Search for the cell housing the specified text and yield its [x, y] center coordinate. 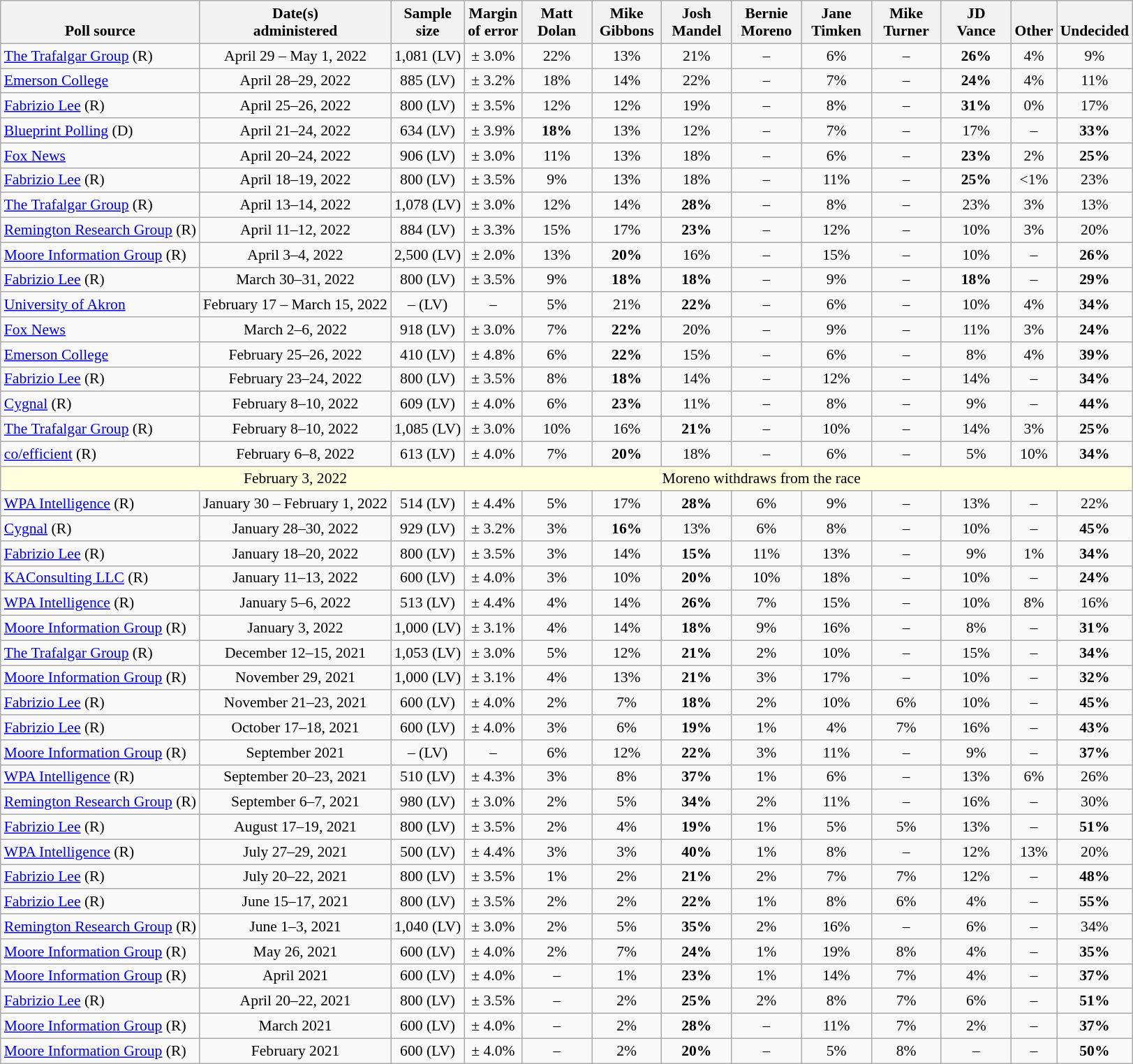
609 (LV) [427, 404]
Date(s)administered [295, 22]
Marginof error [493, 22]
<1% [1033, 180]
January 3, 2022 [295, 628]
March 2–6, 2022 [295, 330]
co/efficient (R) [101, 454]
32% [1095, 678]
November 29, 2021 [295, 678]
Samplesize [427, 22]
BernieMoreno [767, 22]
1,081 (LV) [427, 56]
± 3.3% [493, 230]
January 18–20, 2022 [295, 554]
980 (LV) [427, 802]
885 (LV) [427, 81]
March 30–31, 2022 [295, 280]
± 3.9% [493, 131]
50% [1095, 1051]
May 26, 2021 [295, 952]
± 2.0% [493, 255]
April 21–24, 2022 [295, 131]
February 3, 2022 [295, 479]
April 18–19, 2022 [295, 180]
514 (LV) [427, 504]
January 28–30, 2022 [295, 529]
Blueprint Polling (D) [101, 131]
June 1–3, 2021 [295, 926]
906 (LV) [427, 156]
University of Akron [101, 305]
February 23–24, 2022 [295, 379]
April 29 – May 1, 2022 [295, 56]
March 2021 [295, 1026]
634 (LV) [427, 131]
February 25–26, 2022 [295, 355]
Other [1033, 22]
July 20–22, 2021 [295, 877]
0% [1033, 106]
± 4.3% [493, 777]
500 (LV) [427, 852]
510 (LV) [427, 777]
MikeGibbons [627, 22]
55% [1095, 902]
Moreno withdraws from the race [762, 479]
February 2021 [295, 1051]
30% [1095, 802]
410 (LV) [427, 355]
February 6–8, 2022 [295, 454]
April 13–14, 2022 [295, 205]
1,085 (LV) [427, 429]
October 17–18, 2021 [295, 727]
2,500 (LV) [427, 255]
January 30 – February 1, 2022 [295, 504]
April 25–26, 2022 [295, 106]
1,053 (LV) [427, 653]
MattDolan [556, 22]
1,078 (LV) [427, 205]
884 (LV) [427, 230]
April 28–29, 2022 [295, 81]
513 (LV) [427, 603]
April 20–24, 2022 [295, 156]
43% [1095, 727]
JDVance [976, 22]
48% [1095, 877]
November 21–23, 2021 [295, 703]
929 (LV) [427, 529]
39% [1095, 355]
MikeTurner [906, 22]
September 2021 [295, 753]
33% [1095, 131]
918 (LV) [427, 330]
April 11–12, 2022 [295, 230]
April 2021 [295, 976]
1,040 (LV) [427, 926]
Undecided [1095, 22]
40% [697, 852]
JaneTimken [836, 22]
January 11–13, 2022 [295, 578]
January 5–6, 2022 [295, 603]
Poll source [101, 22]
July 27–29, 2021 [295, 852]
613 (LV) [427, 454]
December 12–15, 2021 [295, 653]
April 3–4, 2022 [295, 255]
September 6–7, 2021 [295, 802]
44% [1095, 404]
June 15–17, 2021 [295, 902]
29% [1095, 280]
August 17–19, 2021 [295, 827]
February 17 – March 15, 2022 [295, 305]
± 4.8% [493, 355]
September 20–23, 2021 [295, 777]
JoshMandel [697, 22]
April 20–22, 2021 [295, 1001]
KAConsulting LLC (R) [101, 578]
